Return the (x, y) coordinate for the center point of the cell that contains the specified text.  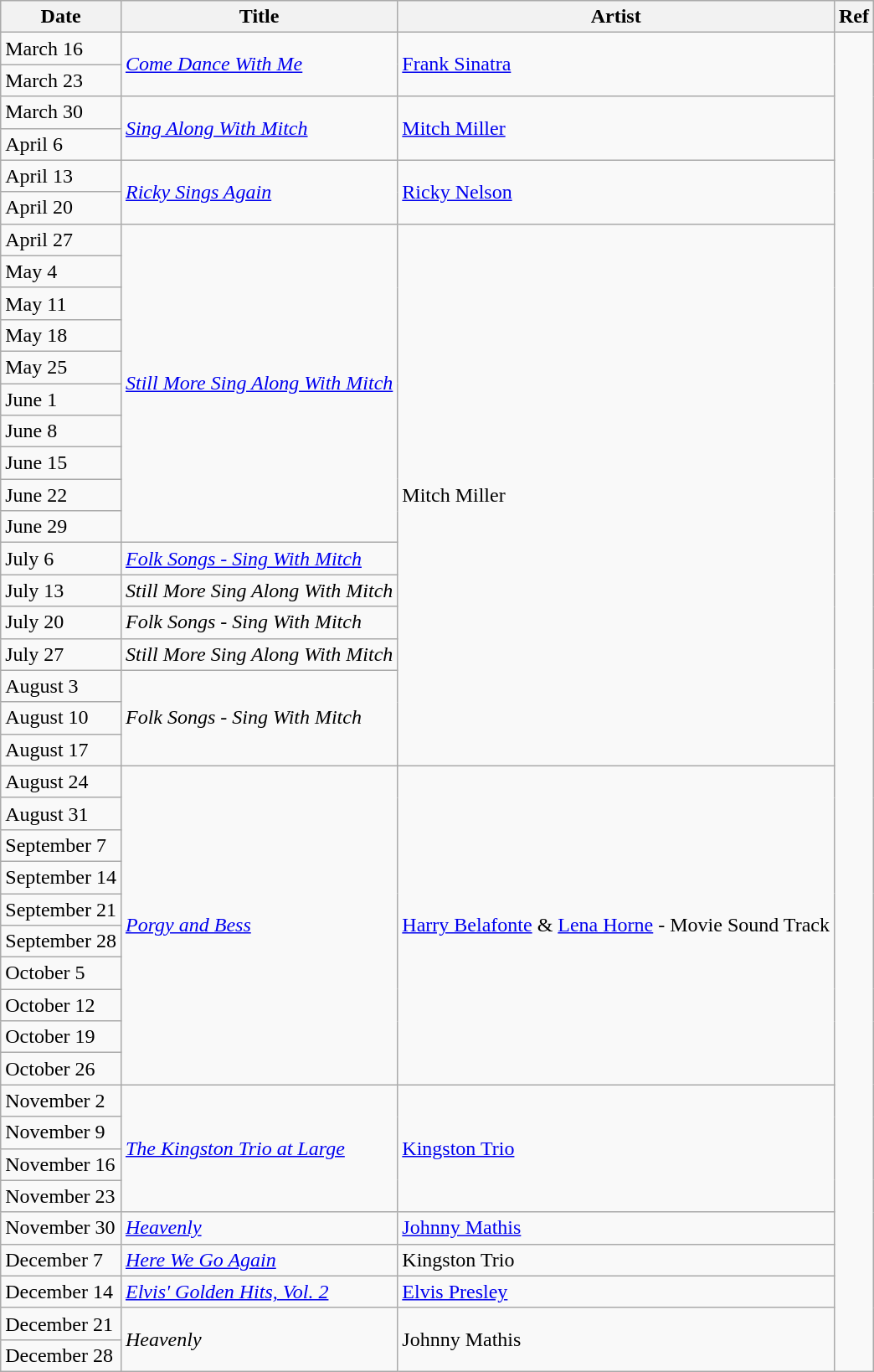
Artist (616, 17)
July 20 (61, 622)
April 27 (61, 240)
Harry Belafonte & Lena Horne - Movie Sound Track (616, 925)
September 28 (61, 941)
March 23 (61, 80)
Elvis' Golden Hits, Vol. 2 (259, 1292)
October 12 (61, 1005)
July 6 (61, 559)
April 20 (61, 208)
June 8 (61, 431)
Here We Go Again (259, 1260)
Ref (854, 17)
May 25 (61, 367)
Sing Along With Mitch (259, 128)
June 22 (61, 495)
Elvis Presley (616, 1292)
November 30 (61, 1228)
November 2 (61, 1101)
June 29 (61, 527)
April 13 (61, 176)
May 4 (61, 271)
December 7 (61, 1260)
Porgy and Bess (259, 925)
July 13 (61, 591)
October 19 (61, 1037)
August 17 (61, 750)
Frank Sinatra (616, 64)
May 18 (61, 335)
Come Dance With Me (259, 64)
June 1 (61, 400)
August 31 (61, 813)
March 16 (61, 49)
December 28 (61, 1355)
June 15 (61, 463)
Ricky Sings Again (259, 192)
November 9 (61, 1132)
August 24 (61, 781)
August 10 (61, 718)
The Kingston Trio at Large (259, 1148)
August 3 (61, 686)
March 30 (61, 112)
July 27 (61, 654)
September 14 (61, 877)
Date (61, 17)
April 6 (61, 144)
September 7 (61, 845)
November 16 (61, 1164)
December 14 (61, 1292)
Title (259, 17)
October 26 (61, 1069)
May 11 (61, 303)
October 5 (61, 973)
Ricky Nelson (616, 192)
November 23 (61, 1196)
December 21 (61, 1323)
September 21 (61, 909)
